Provide the (x, y) coordinate of the cell's center where the given text is located.  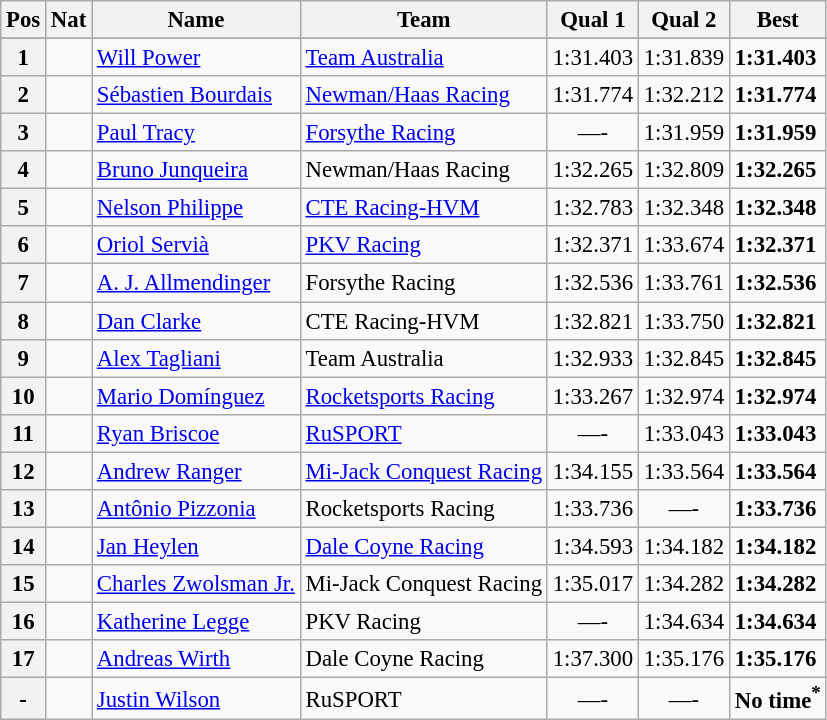
Team (424, 20)
10 (24, 396)
Pos (24, 20)
7 (24, 283)
17 (24, 659)
Qual 2 (684, 20)
Nelson Philippe (196, 208)
Andreas Wirth (196, 659)
1:37.300 (592, 659)
1:33.674 (684, 245)
Sébastien Bourdais (196, 95)
Charles Zwolsman Jr. (196, 584)
Justin Wilson (196, 699)
Jan Heylen (196, 546)
Best (778, 20)
1:32.809 (684, 170)
Nat (69, 20)
Name (196, 20)
1:34.155 (592, 471)
Katherine Legge (196, 621)
Dan Clarke (196, 321)
1:34.593 (592, 546)
Ryan Briscoe (196, 433)
Oriol Servià (196, 245)
Andrew Ranger (196, 471)
Paul Tracy (196, 133)
5 (24, 208)
3 (24, 133)
1:32.783 (592, 208)
2 (24, 95)
1 (24, 58)
12 (24, 471)
4 (24, 170)
1:33.267 (592, 396)
- (24, 699)
1:35.017 (592, 584)
13 (24, 509)
15 (24, 584)
No time* (778, 699)
Bruno Junqueira (196, 170)
A. J. Allmendinger (196, 283)
8 (24, 321)
9 (24, 358)
Mario Domínguez (196, 396)
11 (24, 433)
Will Power (196, 58)
Qual 1 (592, 20)
16 (24, 621)
6 (24, 245)
1:32.933 (592, 358)
Antônio Pizzonia (196, 509)
1:33.761 (684, 283)
1:32.212 (684, 95)
Alex Tagliani (196, 358)
1:31.839 (684, 58)
14 (24, 546)
1:33.750 (684, 321)
